Return (x, y) of the center of cell containing provided text 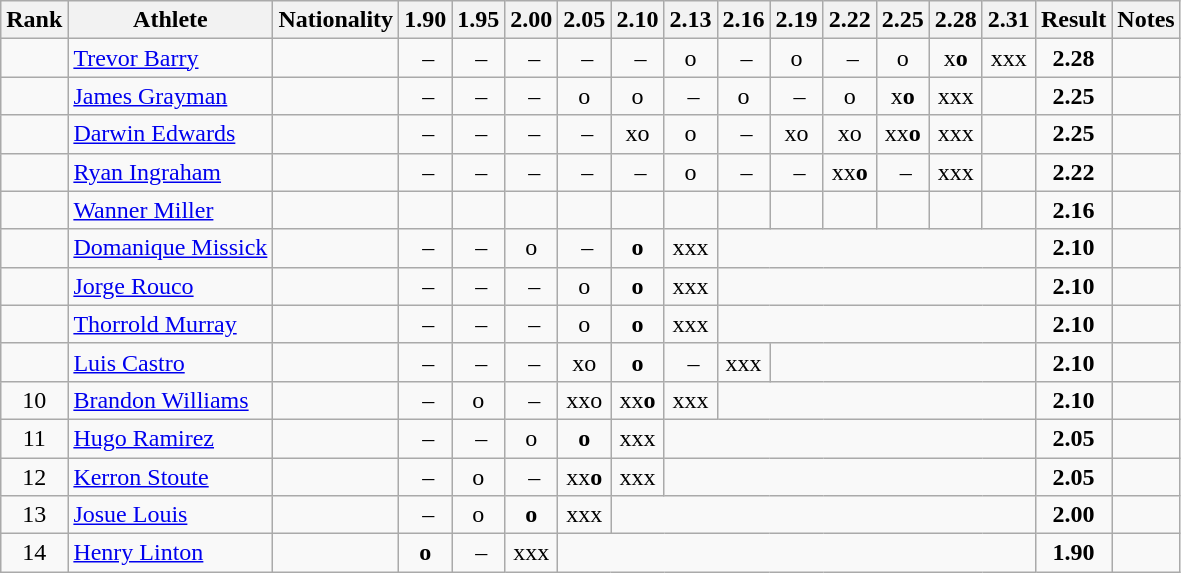
Luis Castro (170, 362)
Kerron Stoute (170, 477)
11 (34, 438)
1.95 (478, 20)
12 (34, 477)
Domanique Missick (170, 248)
Rank (34, 20)
Wanner Miller (170, 210)
Jorge Rouco (170, 286)
2.31 (1008, 20)
13 (34, 515)
Nationality (336, 20)
Josue Louis (170, 515)
Result (1073, 20)
10 (34, 400)
2.13 (690, 20)
Hugo Ramirez (170, 438)
Brandon Williams (170, 400)
2.19 (796, 20)
James Grayman (170, 96)
Athlete (170, 20)
14 (34, 553)
Darwin Edwards (170, 134)
Trevor Barry (170, 58)
Thorrold Murray (170, 324)
Henry Linton (170, 553)
Ryan Ingraham (170, 172)
Notes (1146, 20)
